Extract the (X, Y) coordinate from the center of the cell holding the provided text.  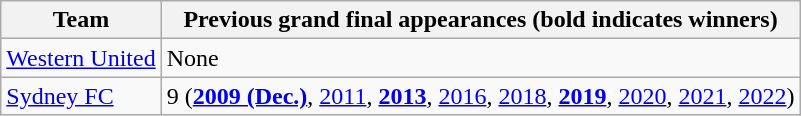
Sydney FC (81, 96)
Previous grand final appearances (bold indicates winners) (480, 20)
Western United (81, 58)
Team (81, 20)
9 (2009 (Dec.), 2011, 2013, 2016, 2018, 2019, 2020, 2021, 2022) (480, 96)
None (480, 58)
